Scan for the cell matching the given text and deliver its (X, Y) coordinate at center. 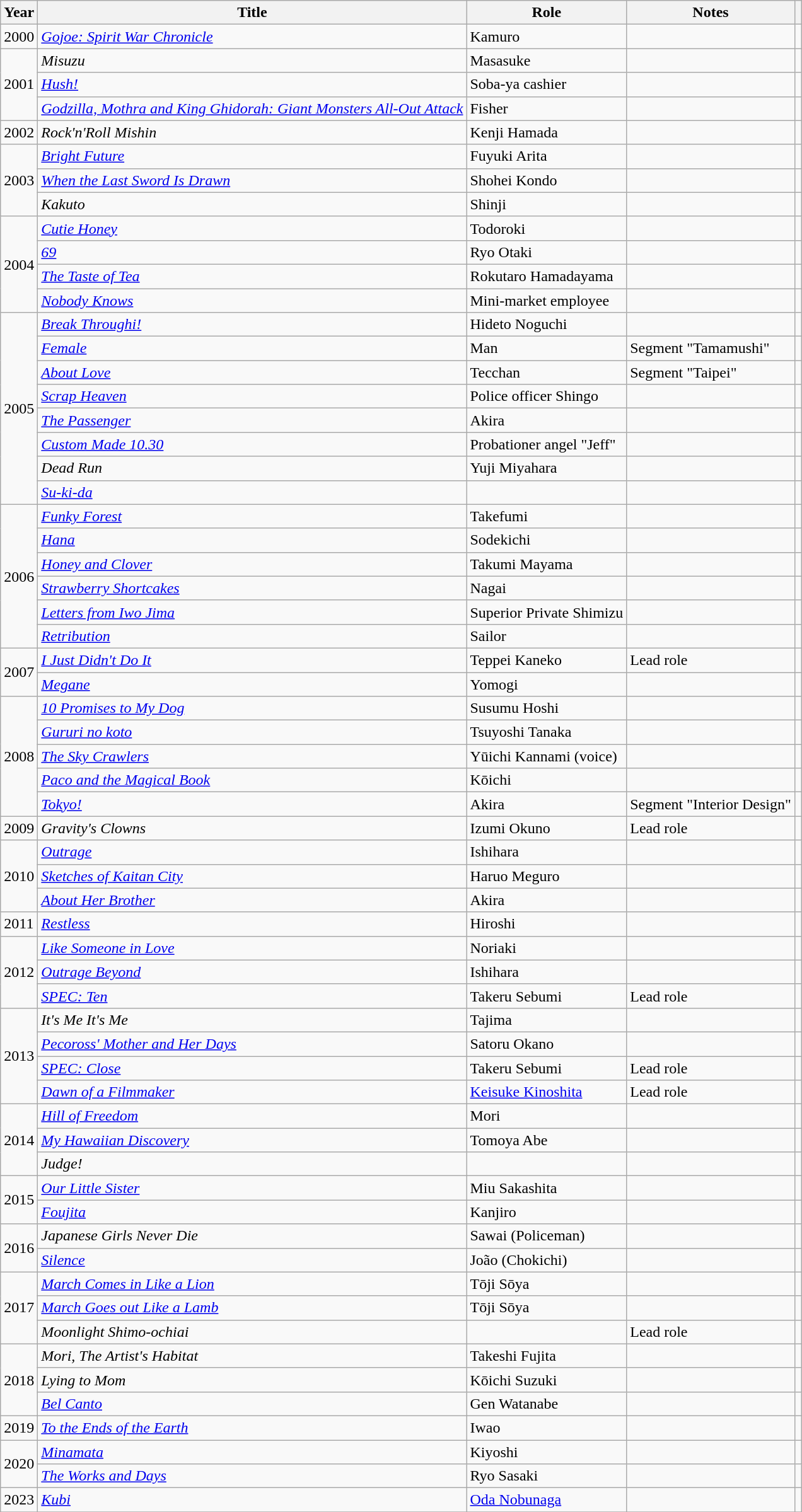
Segment "Interior Design" (711, 804)
69 (252, 252)
SPEC: Close (252, 1068)
2016 (19, 1248)
Tsuyoshi Tanaka (547, 732)
Kubi (252, 1500)
Gen Watanabe (547, 1404)
2015 (19, 1200)
2003 (19, 180)
Outrage (252, 852)
Probationer angel "Jeff" (547, 444)
Haruo Meguro (547, 876)
Bright Future (252, 156)
Mori, The Artist's Habitat (252, 1356)
Kamuro (547, 37)
Gravity's Clowns (252, 828)
Takefumi (547, 516)
2020 (19, 1463)
Our Little Sister (252, 1188)
Sodekichi (547, 540)
My Hawaiian Discovery (252, 1140)
Keisuke Kinoshita (547, 1092)
Hiroshi (547, 924)
Oda Nobunaga (547, 1500)
Mini-market employee (547, 301)
2019 (19, 1428)
To the Ends of the Earth (252, 1428)
Yūichi Kannami (voice) (547, 756)
Strawberry Shortcakes (252, 588)
Sawai (Policeman) (547, 1236)
Kakuto (252, 204)
Moonlight Shimo-ochiai (252, 1332)
I Just Didn't Do It (252, 660)
Restless (252, 924)
Takumi Mayama (547, 564)
Nagai (547, 588)
March Comes in Like a Lion (252, 1284)
2014 (19, 1140)
About Love (252, 372)
Izumi Okuno (547, 828)
Outrage Beyond (252, 972)
2023 (19, 1500)
Like Someone in Love (252, 948)
2001 (19, 84)
Break Throughi! (252, 325)
2009 (19, 828)
About Her Brother (252, 900)
2012 (19, 972)
Bel Canto (252, 1404)
Retribution (252, 636)
Shinji (547, 204)
Tecchan (547, 372)
Yuji Miyahara (547, 468)
Hideto Noguchi (547, 325)
Year (19, 13)
Soba-ya cashier (547, 84)
Tokyo! (252, 804)
Minamata (252, 1451)
Hana (252, 540)
Foujita (252, 1212)
Misuzu (252, 61)
Ryo Sasaki (547, 1476)
Satoru Okano (547, 1044)
2007 (19, 672)
Segment "Taipei" (711, 372)
The Works and Days (252, 1476)
Tajima (547, 1020)
Fisher (547, 108)
Fuyuki Arita (547, 156)
Miu Sakashita (547, 1188)
2010 (19, 876)
Masasuke (547, 61)
Hill of Freedom (252, 1116)
Kanjiro (547, 1212)
2002 (19, 132)
2011 (19, 924)
2018 (19, 1380)
Kōichi Suzuki (547, 1380)
2008 (19, 756)
Custom Made 10.30 (252, 444)
Rock'n'Roll Mishin (252, 132)
Kōichi (547, 780)
SPEC: Ten (252, 996)
Funky Forest (252, 516)
Dead Run (252, 468)
Yomogi (547, 684)
Female (252, 349)
Todoroki (547, 228)
Susumu Hoshi (547, 708)
Ryo Otaki (547, 252)
Notes (711, 13)
Hush! (252, 84)
10 Promises to My Dog (252, 708)
Paco and the Magical Book (252, 780)
Police officer Shingo (547, 396)
Sailor (547, 636)
Takeshi Fujita (547, 1356)
João (Chokichi) (547, 1260)
Pecoross' Mother and Her Days (252, 1044)
Dawn of a Filmmaker (252, 1092)
2004 (19, 264)
Man (547, 349)
Mori (547, 1116)
It's Me It's Me (252, 1020)
The Taste of Tea (252, 276)
Gururi no koto (252, 732)
When the Last Sword Is Drawn (252, 180)
Letters from Iwo Jima (252, 612)
Title (252, 13)
Kenji Hamada (547, 132)
Godzilla, Mothra and King Ghidorah: Giant Monsters All-Out Attack (252, 108)
Kiyoshi (547, 1451)
The Sky Crawlers (252, 756)
Japanese Girls Never Die (252, 1236)
Sketches of Kaitan City (252, 876)
Su-ki-da (252, 492)
Honey and Clover (252, 564)
Segment "Tamamushi" (711, 349)
2000 (19, 37)
2013 (19, 1056)
Gojoe: Spirit War Chronicle (252, 37)
Iwao (547, 1428)
Rokutaro Hamadayama (547, 276)
Noriaki (547, 948)
2017 (19, 1308)
The Passenger (252, 420)
Superior Private Shimizu (547, 612)
Silence (252, 1260)
Shohei Kondo (547, 180)
Cutie Honey (252, 228)
Judge! (252, 1164)
Tomoya Abe (547, 1140)
Nobody Knows (252, 301)
Role (547, 13)
Lying to Mom (252, 1380)
2005 (19, 408)
Scrap Heaven (252, 396)
Teppei Kaneko (547, 660)
2006 (19, 576)
Megane (252, 684)
March Goes out Like a Lamb (252, 1308)
